Extract the [X, Y] coordinate from the center of the cell holding the provided text.  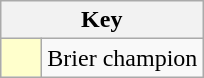
Brier champion [122, 58]
Key [102, 20]
